Find where the given text appears and provide that cell's center as [X, Y] coordinate. 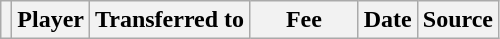
Source [458, 20]
Fee [304, 20]
Date [388, 20]
Player [51, 20]
Transferred to [170, 20]
